Pinpoint the cell where the given text exists, returning its [x, y] midpoint coordinate. 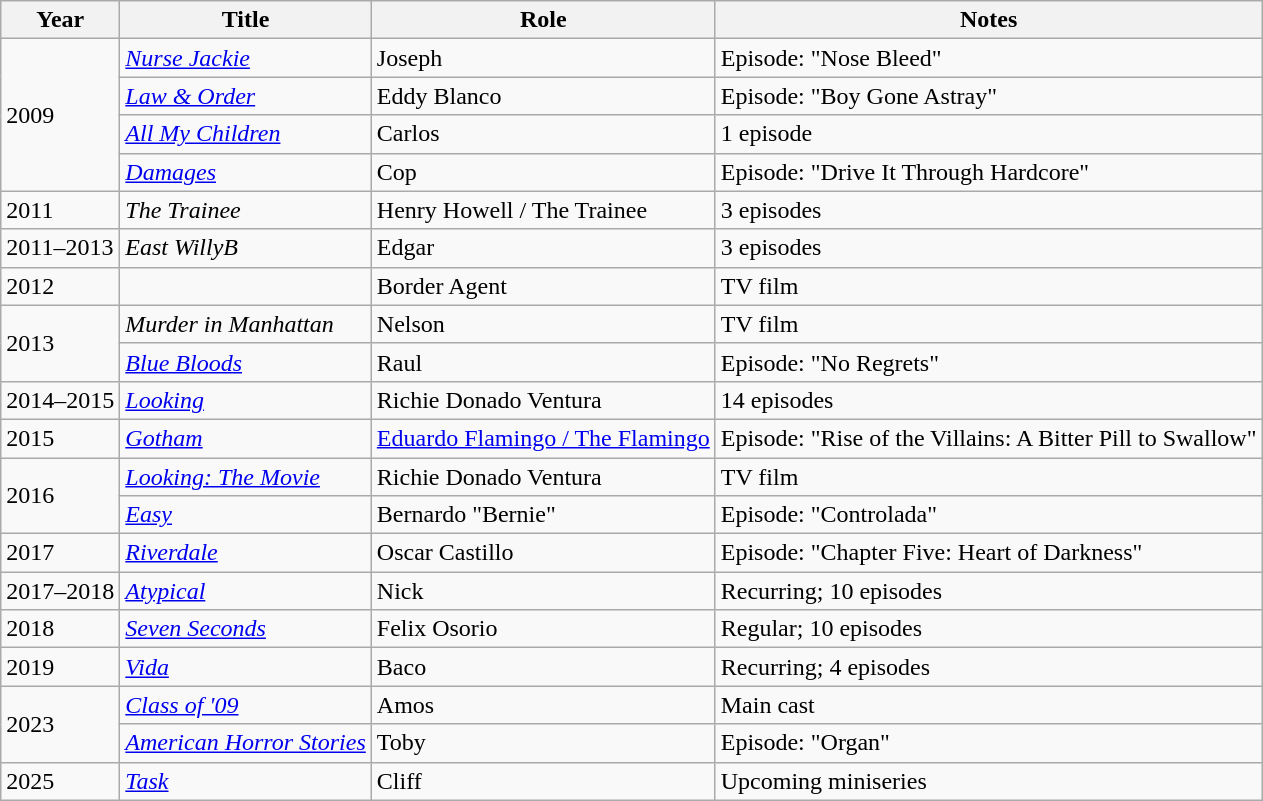
Easy [246, 515]
Cop [543, 172]
Episode: "Drive It Through Hardcore" [988, 172]
Carlos [543, 134]
1 episode [988, 134]
Bernardo "Bernie" [543, 515]
2016 [60, 496]
Atypical [246, 591]
Seven Seconds [246, 629]
Task [246, 781]
2023 [60, 724]
2017 [60, 553]
Raul [543, 362]
Title [246, 20]
2015 [60, 438]
2011–2013 [60, 248]
Edgar [543, 248]
Episode: "Chapter Five: Heart of Darkness" [988, 553]
2025 [60, 781]
Episode: "Rise of the Villains: A Bitter Pill to Swallow" [988, 438]
Baco [543, 667]
Regular; 10 episodes [988, 629]
Episode: "Organ" [988, 743]
Recurring; 10 episodes [988, 591]
Nelson [543, 324]
Henry Howell / The Trainee [543, 210]
2012 [60, 286]
The Trainee [246, 210]
Riverdale [246, 553]
14 episodes [988, 400]
Damages [246, 172]
2019 [60, 667]
Vida [246, 667]
American Horror Stories [246, 743]
2018 [60, 629]
2011 [60, 210]
Nick [543, 591]
Class of '09 [246, 705]
Episode: "No Regrets" [988, 362]
Role [543, 20]
Blue Bloods [246, 362]
2009 [60, 115]
Looking: The Movie [246, 477]
Episode: "Boy Gone Astray" [988, 96]
Nurse Jackie [246, 58]
2013 [60, 343]
Notes [988, 20]
Eddy Blanco [543, 96]
2017–2018 [60, 591]
Episode: "Nose Bleed" [988, 58]
Eduardo Flamingo / The Flamingo [543, 438]
All My Children [246, 134]
Year [60, 20]
Recurring; 4 episodes [988, 667]
Toby [543, 743]
Upcoming miniseries [988, 781]
Joseph [543, 58]
Oscar Castillo [543, 553]
Episode: "Controlada" [988, 515]
Amos [543, 705]
Main cast [988, 705]
Felix Osorio [543, 629]
Cliff [543, 781]
2014–2015 [60, 400]
Border Agent [543, 286]
East WillyB [246, 248]
Gotham [246, 438]
Looking [246, 400]
Law & Order [246, 96]
Murder in Manhattan [246, 324]
